Output the (x, y) coordinate of the center of the cell containing the given text.  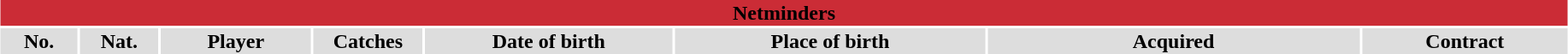
Catches (368, 41)
Netminders (783, 13)
Player (236, 41)
Acquired (1173, 41)
Place of birth (830, 41)
Contract (1465, 41)
Nat. (120, 41)
No. (39, 41)
Date of birth (549, 41)
